Provide the [X, Y] coordinate of the cell's center where the given text is located.  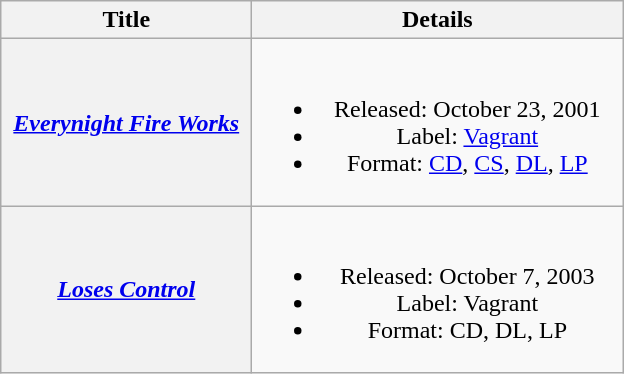
Released: October 23, 2001Label: VagrantFormat: CD, CS, DL, LP [438, 122]
Title [126, 20]
Loses Control [126, 290]
Details [438, 20]
Released: October 7, 2003Label: VagrantFormat: CD, DL, LP [438, 290]
Everynight Fire Works [126, 122]
